Detect which cell encompasses the target text, then output its (x, y) center coordinate. 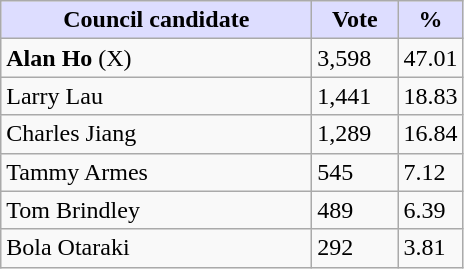
Council candidate (156, 20)
% (430, 20)
6.39 (430, 210)
18.83 (430, 96)
Tammy Armes (156, 172)
3,598 (355, 58)
Larry Lau (156, 96)
3.81 (430, 248)
Vote (355, 20)
Alan Ho (X) (156, 58)
Tom Brindley (156, 210)
545 (355, 172)
7.12 (430, 172)
Bola Otaraki (156, 248)
1,441 (355, 96)
16.84 (430, 134)
1,289 (355, 134)
47.01 (430, 58)
292 (355, 248)
Charles Jiang (156, 134)
489 (355, 210)
